Detect which cell encompasses the target text, then output its (x, y) center coordinate. 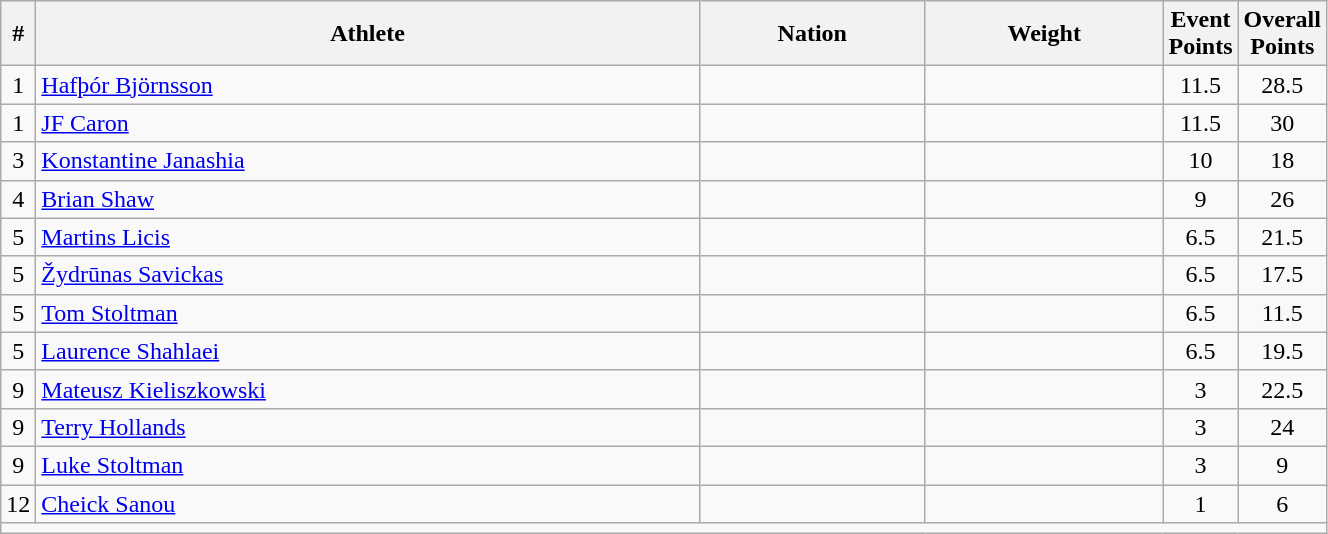
Žydrūnas Savickas (368, 275)
18 (1282, 161)
4 (18, 199)
Terry Hollands (368, 427)
Martins Licis (368, 237)
# (18, 34)
Mateusz Kieliszkowski (368, 389)
26 (1282, 199)
Event Points (1200, 34)
12 (18, 503)
17.5 (1282, 275)
Overall Points (1282, 34)
21.5 (1282, 237)
19.5 (1282, 351)
Hafþór Björnsson (368, 85)
JF Caron (368, 123)
28.5 (1282, 85)
Konstantine Janashia (368, 161)
24 (1282, 427)
Weight (1044, 34)
6 (1282, 503)
Luke Stoltman (368, 465)
30 (1282, 123)
Brian Shaw (368, 199)
22.5 (1282, 389)
10 (1200, 161)
Tom Stoltman (368, 313)
Laurence Shahlaei (368, 351)
Nation (812, 34)
Athlete (368, 34)
Cheick Sanou (368, 503)
